Provide the (x, y) coordinate of the cell's center where the given text is located.  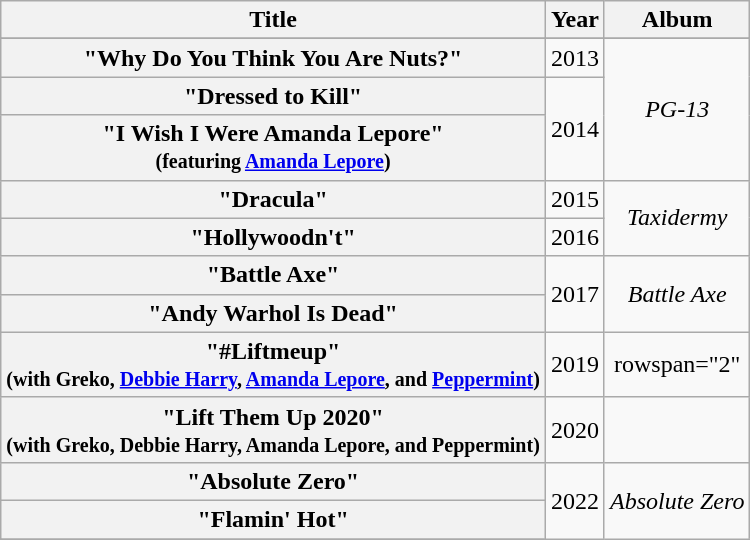
"Why Do You Think You Are Nuts?" (274, 58)
"Dracula" (274, 199)
rowspan="2" (677, 364)
"Andy Warhol Is Dead" (274, 313)
2022 (574, 500)
2016 (574, 237)
"Hollywoodn't" (274, 237)
2015 (574, 199)
Taxidermy (677, 218)
Absolute Zero (677, 500)
"Flamin' Hot" (274, 519)
"Lift Them Up 2020"(with Greko, Debbie Harry, Amanda Lepore, and Peppermint) (274, 430)
Battle Axe (677, 294)
2019 (574, 364)
"Absolute Zero" (274, 481)
Year (574, 20)
Album (677, 20)
2017 (574, 294)
Title (274, 20)
2020 (574, 430)
"Battle Axe" (274, 275)
"I Wish I Were Amanda Lepore"(featuring Amanda Lepore) (274, 148)
2013 (574, 58)
2014 (574, 128)
"#Liftmeup"(with Greko, Debbie Harry, Amanda Lepore, and Peppermint) (274, 364)
"Dressed to Kill" (274, 96)
PG-13 (677, 110)
